Output the [X, Y] coordinate of the center of the cell containing the given text.  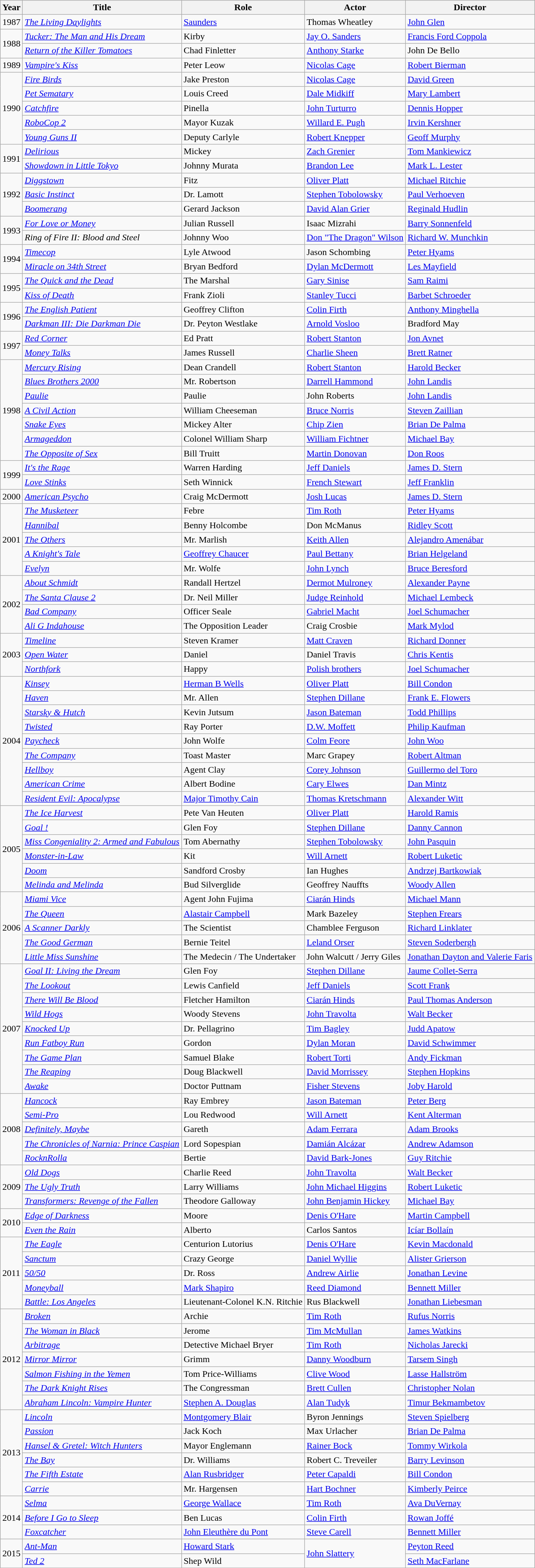
Money Talks [102, 353]
David Morrissey [355, 1072]
Brett Ratner [470, 353]
Danny Cannon [470, 827]
Febre [243, 511]
Moneyball [102, 1287]
Wild Hogs [102, 1014]
Pet Sematary [102, 94]
Love Stinks [102, 482]
Rufus Norris [470, 1316]
Dr. Neil Miller [243, 597]
Alastair Campbell [243, 914]
Even the Rain [102, 1230]
2004 [11, 741]
Ava DuVernay [470, 1503]
The Santa Clause 2 [102, 597]
John Eleuthère du Pont [243, 1532]
Dr. Pellagrino [243, 1028]
Mickey Alter [243, 425]
Mr. Hargensen [243, 1489]
RoboCop 2 [102, 122]
Barbet Schroeder [470, 295]
Mark Bazeley [355, 914]
Ted 2 [102, 1561]
Ridley Scott [470, 525]
Jack Koch [243, 1431]
Archie [243, 1316]
Andy Fickman [470, 1057]
Howard Stark [243, 1546]
For Love or Money [102, 223]
1999 [11, 475]
The Quick and the Dead [102, 281]
Open Water [102, 655]
Richard W. Munchkin [470, 238]
2012 [11, 1359]
The Game Plan [102, 1057]
Jeff Franklin [470, 482]
Dale Midkiff [355, 94]
Randall Hertzel [243, 583]
Edge of Darkness [102, 1215]
Semi-Pro [102, 1115]
Year [11, 8]
The Queen [102, 914]
2002 [11, 604]
Tom Price-Williams [243, 1374]
Northfork [102, 669]
The Ugly Truth [102, 1187]
Monster-in-Law [102, 856]
Bad Company [102, 611]
Grimm [243, 1359]
Chamblee Ferguson [355, 928]
The Dark Knight Rises [102, 1388]
French Stewart [355, 482]
Tom Abernathy [243, 841]
Tim McMullan [355, 1330]
Pete Van Heuten [243, 813]
Frank E. Flowers [470, 698]
Chris Kentis [470, 655]
Bryan Bedford [243, 266]
1997 [11, 345]
Doom [102, 870]
The Eagle [102, 1244]
Tarsem Singh [470, 1359]
2014 [11, 1517]
Toast Master [243, 755]
Joby Harold [470, 1086]
Carrie [102, 1489]
Paul Bettany [355, 554]
The Musketeer [102, 511]
Rainer Bock [355, 1446]
Evelyn [102, 568]
Brett Cullen [355, 1388]
John Roberts [355, 396]
Lyle Atwood [243, 252]
D.W. Moffett [355, 727]
Stephen Frears [470, 914]
Albert Bodine [243, 784]
John Wolfe [243, 741]
John Glen [470, 22]
Josh Lucas [355, 496]
Louis Creed [243, 94]
A Civil Action [102, 410]
Jonathan Levine [470, 1273]
Ray Embrey [243, 1101]
Danny Woodburn [355, 1359]
Crazy George [243, 1259]
2010 [11, 1223]
Willard E. Pugh [355, 122]
Chip Zien [355, 425]
John Benjamin Hickey [355, 1201]
John Turturro [355, 108]
Before I Go to Sleep [102, 1517]
Adam Ferrara [355, 1129]
Clive Wood [355, 1374]
Thomas Wheatley [355, 22]
Alister Grierson [470, 1259]
Lou Redwood [243, 1115]
Bruce Beresford [470, 568]
Fletcher Hamilton [243, 1000]
Miss Congeniality 2: Armed and Fabulous [102, 841]
2009 [11, 1187]
Steven Zaillian [470, 410]
Robert C. Treveiler [355, 1460]
Gabriel Macht [355, 611]
Harold Becker [470, 367]
Ant-Man [102, 1546]
Boomerang [102, 209]
Jake Preston [243, 79]
About Schmidt [102, 583]
Alexander Witt [470, 798]
Title [102, 8]
John Pasquin [470, 841]
The Living Daylights [102, 22]
Peter Berg [470, 1101]
Geoff Murphy [470, 137]
Foxcatcher [102, 1532]
Barry Levinson [470, 1460]
Arnold Vosloo [355, 324]
Sam Raimi [470, 281]
Gordon [243, 1043]
1992 [11, 195]
50/50 [102, 1273]
Guy Ritchie [470, 1158]
Role [243, 8]
Dr. Ross [243, 1273]
William Fichtner [355, 439]
Robert Altman [470, 755]
Brandon Lee [355, 165]
Timeline [102, 640]
Starsky & Hutch [102, 712]
Benny Holcombe [243, 525]
Steven Spielberg [470, 1417]
Mary Lambert [470, 94]
Steven Kramer [243, 640]
Lord Sopespian [243, 1144]
It's the Rage [102, 468]
Leland Orser [355, 942]
Dan Mintz [470, 784]
Timur Bekmambetov [470, 1403]
Kevin Jutsum [243, 712]
Tom Mankiewicz [470, 151]
Cary Elwes [355, 784]
James Watkins [470, 1330]
Colm Feore [355, 741]
Brian Helgeland [470, 554]
Max Urlacher [355, 1431]
Doug Blackwell [243, 1072]
Kent Alterman [470, 1115]
Alejandro Amenábar [470, 540]
Awake [102, 1086]
Kevin Macdonald [470, 1244]
Darrell Hammond [355, 381]
John Woo [470, 741]
Stanley Tucci [355, 295]
Bernie Teitel [243, 942]
Mickey [243, 151]
Hellboy [102, 770]
Passion [102, 1431]
Thomas Kretschmann [355, 798]
Richard Linklater [470, 928]
2008 [11, 1129]
Charlie Reed [243, 1172]
Ring of Fire II: Blood and Steel [102, 238]
Jonathan Dayton and Valerie Faris [470, 957]
Charlie Sheen [355, 353]
Bradford May [470, 324]
Lincoln [102, 1417]
Michael Lembeck [470, 597]
Dylan McDermott [355, 266]
Ed Pratt [243, 338]
Mr. Marlish [243, 540]
Mr. Wolfe [243, 568]
Jon Avnet [470, 338]
Run Fatboy Run [102, 1043]
Woody Allen [470, 885]
The Good German [102, 942]
Mayor Englemann [243, 1446]
Chad Finletter [243, 51]
Return of the Killer Tomatoes [102, 51]
Lieutenant-Colonel K.N. Ritchie [243, 1302]
Robert Torti [355, 1057]
Zach Grenier [355, 151]
The English Patient [102, 309]
Mark L. Lester [470, 165]
Bill Truitt [243, 453]
Major Timothy Cain [243, 798]
Andrew Airlie [355, 1273]
Irvin Kershner [470, 122]
Bruce Norris [355, 410]
Dr. Lamott [243, 195]
Mayor Kuzak [243, 122]
Hansel & Gretel: Witch Hunters [102, 1446]
A Knight's Tale [102, 554]
Sandford Crosby [243, 870]
A Scanner Darkly [102, 928]
Salmon Fishing in the Yemen [102, 1374]
James Russell [243, 353]
Damián Alcázar [355, 1144]
Abraham Lincoln: Vampire Hunter [102, 1403]
John Walcutt / Jerry Giles [355, 957]
Paul Thomas Anderson [470, 1000]
Tommy Wirkola [470, 1446]
Old Dogs [102, 1172]
Jonathan Liebesman [470, 1302]
Hannibal [102, 525]
1993 [11, 230]
Alberto [243, 1230]
Agent Clay [243, 770]
Mirror Mirror [102, 1359]
Don Roos [470, 453]
Woody Stevens [243, 1014]
Todd Phillips [470, 712]
The Company [102, 755]
Michael Mann [470, 899]
Darkman III: Die Darkman Die [102, 324]
Dr. Williams [243, 1460]
Fire Birds [102, 79]
2007 [11, 1028]
2013 [11, 1453]
Agent John Fujima [243, 899]
Icíar Bollaín [470, 1230]
William Cheeseman [243, 410]
Snake Eyes [102, 425]
RocknRolla [102, 1158]
Craig Crosbie [355, 626]
Seth MacFarlane [470, 1561]
Mr. Robertson [243, 381]
Carlos Santos [355, 1230]
Knocked Up [102, 1028]
Diggstown [102, 180]
Harold Ramis [470, 813]
Delirious [102, 151]
Johnny Woo [243, 238]
Basic Instinct [102, 195]
Daniel Travis [355, 655]
1996 [11, 317]
2005 [11, 849]
Samuel Blake [243, 1057]
Michael Ritchie [470, 180]
Centurion Lutorius [243, 1244]
George Wallace [243, 1503]
The Congressman [243, 1388]
Armageddon [102, 439]
Adam Brooks [470, 1129]
Detective Michael Bryer [243, 1345]
Montgomery Blair [243, 1417]
Selma [102, 1503]
Actor [355, 8]
1990 [11, 108]
Fitz [243, 180]
Melinda and Melinda [102, 885]
Kinsey [102, 683]
David Alan Grier [355, 209]
John Michael Higgins [355, 1187]
The Ice Harvest [102, 813]
American Psycho [102, 496]
The Lookout [102, 985]
Shep Wild [243, 1561]
Bud Silverglide [243, 885]
Scott Frank [470, 985]
2015 [11, 1553]
Red Corner [102, 338]
2003 [11, 655]
Anthony Starke [355, 51]
John Lynch [355, 568]
Alexander Payne [470, 583]
Steve Carell [355, 1532]
Richard Donner [470, 640]
1987 [11, 22]
Moore [243, 1215]
Peter Leow [243, 65]
Robert Bierman [470, 65]
Rowan Joffé [470, 1517]
Alan Tudyk [355, 1403]
Battle: Los Angeles [102, 1302]
Timecop [102, 252]
Judd Apatow [470, 1028]
Vampire's Kiss [102, 65]
Larry Williams [243, 1187]
Daniel Wyllie [355, 1259]
Christopher Nolan [470, 1388]
Gareth [243, 1129]
The Reaping [102, 1072]
Peyton Reed [470, 1546]
Matt Craven [355, 640]
Pinella [243, 108]
Ben Lucas [243, 1517]
Daniel [243, 655]
Rus Blackwell [355, 1302]
Miracle on 34th Street [102, 266]
1995 [11, 288]
Goal II: Living the Dream [102, 971]
Dr. Peyton Westlake [243, 324]
Philip Kaufman [470, 727]
Resident Evil: Apocalypse [102, 798]
Gary Sinise [355, 281]
Gerard Jackson [243, 209]
Dennis Hopper [470, 108]
Mark Shapiro [243, 1287]
The Chronicles of Narnia: Prince Caspian [102, 1144]
Alan Rusbridger [243, 1474]
Theodore Galloway [243, 1201]
Transformers: Revenge of the Fallen [102, 1201]
John Slattery [355, 1553]
Julian Russell [243, 223]
Sanctum [102, 1259]
Judge Reinhold [355, 597]
Reginald Hudlin [470, 209]
Peter Capaldi [355, 1474]
The Opposition Leader [243, 626]
Barry Sonnenfeld [470, 223]
The Scientist [243, 928]
Haven [102, 698]
The Others [102, 540]
Lewis Canfield [243, 985]
Doctor Puttnam [243, 1086]
Don "The Dragon" Wilson [355, 238]
Dean Crandell [243, 367]
Martin Donovan [355, 453]
Catchfire [102, 108]
Hancock [102, 1101]
Jaume Collet-Serra [470, 971]
1988 [11, 43]
There Will Be Blood [102, 1000]
Nicholas Jarecki [470, 1345]
Twisted [102, 727]
Miami Vice [102, 899]
Deputy Carlyle [243, 137]
Steven Soderbergh [470, 942]
Keith Allen [355, 540]
Frank Zioli [243, 295]
Fisher Stevens [355, 1086]
2001 [11, 540]
Tim Bagley [355, 1028]
2006 [11, 928]
Martin Campbell [470, 1215]
2011 [11, 1273]
Kiss of Death [102, 295]
David Bark-Jones [355, 1158]
Goal ! [102, 827]
Geoffrey Chaucer [243, 554]
Lasse Hallström [470, 1374]
Jay O. Sanders [355, 36]
Jerome [243, 1330]
Definitely, Maybe [102, 1129]
Director [470, 8]
David Schwimmer [470, 1043]
Kirby [243, 36]
Broken [102, 1316]
Ali G Indahouse [102, 626]
Stephen Hopkins [470, 1072]
John De Bello [470, 51]
Les Mayfield [470, 266]
Guillermo del Toro [470, 770]
Herman B Wells [243, 683]
Young Guns II [102, 137]
Anthony Minghella [470, 309]
Blues Brothers 2000 [102, 381]
Jason Schombing [355, 252]
1998 [11, 410]
Don McManus [355, 525]
Showdown in Little Tokyo [102, 165]
Stephen A. Douglas [243, 1403]
Mercury Rising [102, 367]
Kimberly Peirce [470, 1489]
Officer Seale [243, 611]
Andrew Adamson [470, 1144]
Corey Johnson [355, 770]
Craig McDermott [243, 496]
Arbitrage [102, 1345]
Hart Bochner [355, 1489]
Johnny Murata [243, 165]
Mr. Allen [243, 698]
1989 [11, 65]
Seth Winnick [243, 482]
Ian Hughes [355, 870]
Isaac Mizrahi [355, 223]
David Green [470, 79]
Colonel William Sharp [243, 439]
Byron Jennings [355, 1417]
Warren Harding [243, 468]
Dermot Mulroney [355, 583]
Paul Verhoeven [470, 195]
1991 [11, 158]
The Woman in Black [102, 1330]
Reed Diamond [355, 1287]
The Fifth Estate [102, 1474]
Paycheck [102, 741]
Little Miss Sunshine [102, 957]
1994 [11, 259]
2000 [11, 496]
Kit [243, 856]
Polish brothers [355, 669]
Robert Knepper [355, 137]
Geoffrey Nauffts [355, 885]
Tucker: The Man and His Dream [102, 36]
Dylan Moran [355, 1043]
Happy [243, 669]
Francis Ford Coppola [470, 36]
Marc Grapey [355, 755]
Bertie [243, 1158]
Saunders [243, 22]
The Opposite of Sex [102, 453]
Ray Porter [243, 727]
The Marshal [243, 281]
The Bay [102, 1460]
Mark Mylod [470, 626]
Andrzej Bartkowiak [470, 870]
The Medecin / The Undertaker [243, 957]
American Crime [102, 784]
Geoffrey Clifton [243, 309]
